Return [x, y] of the center of cell containing provided text 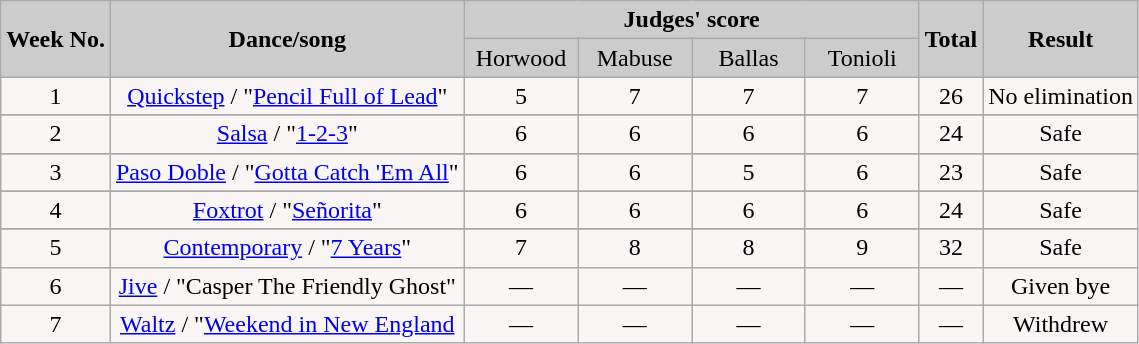
Jive / "Casper The Friendly Ghost" [287, 286]
Tonioli [862, 58]
Salsa / "1-2-3" [287, 134]
26 [951, 96]
Quickstep / "Pencil Full of Lead" [287, 96]
No elimination [1061, 96]
Ballas [749, 58]
2 [56, 134]
Total [951, 39]
4 [56, 210]
Mabuse [635, 58]
Foxtrot / "Señorita" [287, 210]
Waltz / "Weekend in New England [287, 324]
Judges' score [692, 20]
Withdrew [1061, 324]
23 [951, 172]
32 [951, 248]
Paso Doble / "Gotta Catch 'Em All" [287, 172]
Horwood [521, 58]
Given bye [1061, 286]
1 [56, 96]
9 [862, 248]
Week No. [56, 39]
Dance/song [287, 39]
3 [56, 172]
Result [1061, 39]
Contemporary / "7 Years" [287, 248]
